Identify which cell holds the provided text, then report its (X, Y) central coordinate. 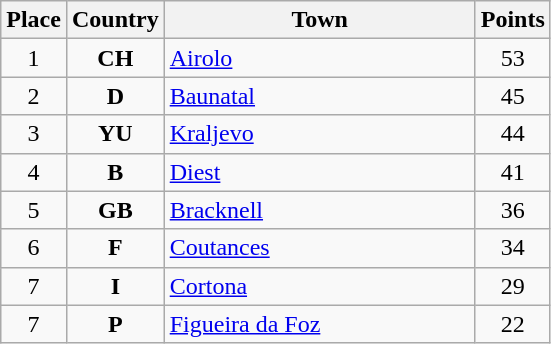
P (115, 324)
Place (34, 20)
2 (34, 96)
B (115, 172)
GB (115, 210)
YU (115, 134)
4 (34, 172)
Bracknell (320, 210)
CH (115, 58)
Kraljevo (320, 134)
29 (512, 286)
45 (512, 96)
Cortona (320, 286)
3 (34, 134)
Country (115, 20)
53 (512, 58)
I (115, 286)
44 (512, 134)
Points (512, 20)
Airolo (320, 58)
F (115, 248)
34 (512, 248)
5 (34, 210)
Baunatal (320, 96)
Coutances (320, 248)
D (115, 96)
22 (512, 324)
1 (34, 58)
Figueira da Foz (320, 324)
36 (512, 210)
Diest (320, 172)
Town (320, 20)
6 (34, 248)
41 (512, 172)
